Output the (X, Y) coordinate of the center of the cell containing the given text.  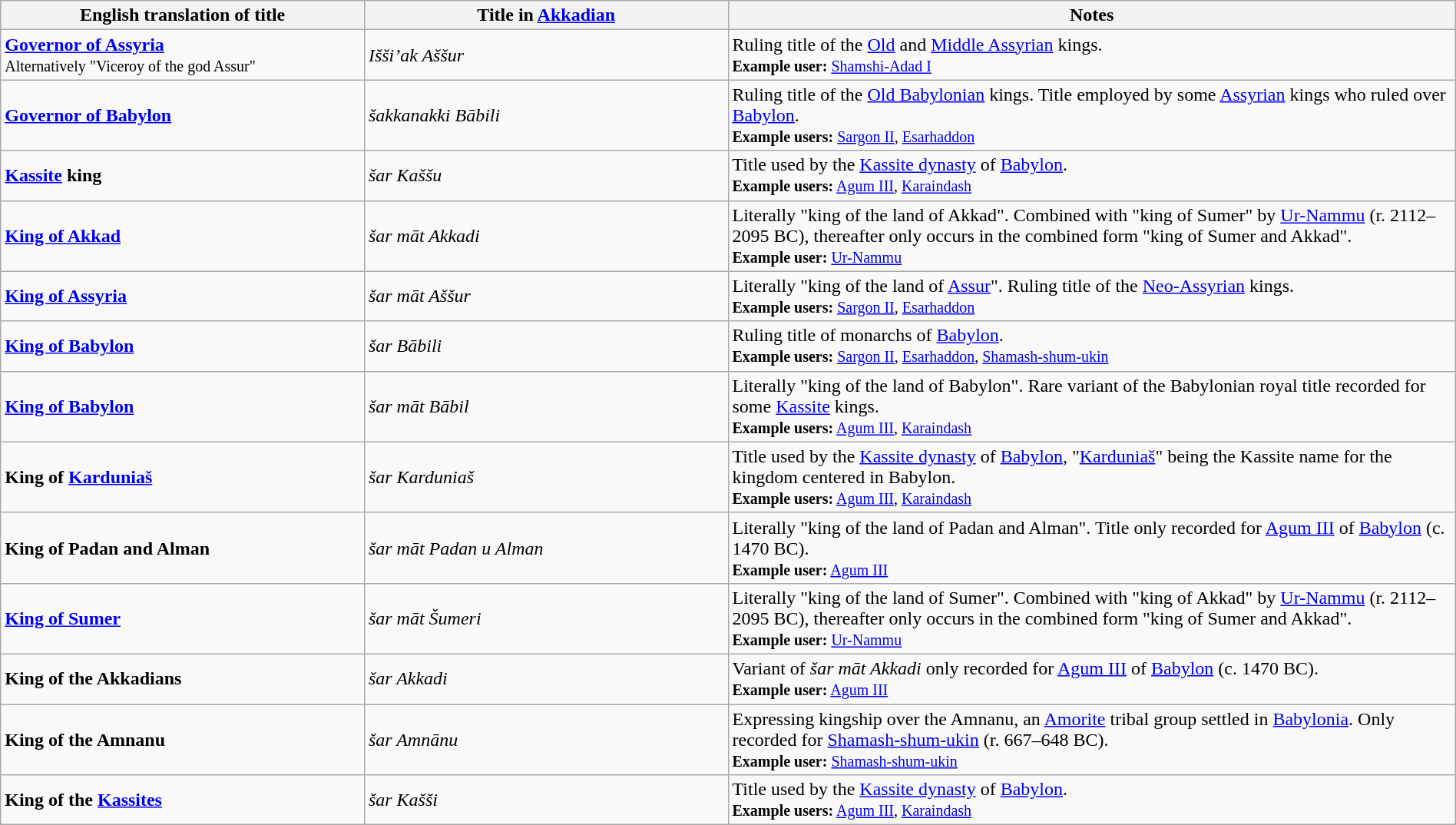
Variant of šar māt Akkadi only recorded for Agum III of Babylon (c. 1470 BC).Example user: Agum III (1092, 679)
King of Akkad (183, 236)
Kassite king (183, 175)
King of the Kassites (183, 800)
King of Assyria (183, 297)
Literally "king of the land of Padan and Alman". Title only recorded for Agum III of Babylon (c. 1470 BC).Example user: Agum III (1092, 548)
Išši’ak Aššur (546, 55)
šakkanakki Bābili (546, 115)
šar māt Aššur (546, 297)
šar Amnānu (546, 739)
Title in Akkadian (546, 15)
King of Sumer (183, 618)
Ruling title of the Old Babylonian kings. Title employed by some Assyrian kings who ruled over Babylon.Example users: Sargon II, Esarhaddon (1092, 115)
English translation of title (183, 15)
Governor of AssyriaAlternatively "Viceroy of the god Assur" (183, 55)
King of Padan and Alman (183, 548)
King of the Akkadians (183, 679)
King of the Amnanu (183, 739)
šar Kašši (546, 800)
šar Kaššu (546, 175)
šar Karduniaš (546, 477)
šar Akkadi (546, 679)
šar māt Akkadi (546, 236)
Ruling title of monarchs of Babylon.Example users: Sargon II, Esarhaddon, Shamash-shum-ukin (1092, 346)
šar māt Bābil (546, 406)
Notes (1092, 15)
šar māt Padan u Alman (546, 548)
Literally "king of the land of Assur". Ruling title of the Neo-Assyrian kings.Example users: Sargon II, Esarhaddon (1092, 297)
šar māt Šumeri (546, 618)
Governor of Babylon (183, 115)
šar Bābili (546, 346)
King of Karduniaš (183, 477)
Ruling title of the Old and Middle Assyrian kings.Example user: Shamshi-Adad I (1092, 55)
